Determine the (X, Y) coordinate at the center of the cell enclosing the given text.  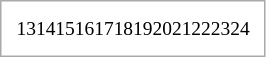
23 (220, 28)
19 (142, 28)
18 (124, 28)
20 (162, 28)
21 (182, 28)
15 (64, 28)
16 (84, 28)
24 (240, 28)
13 (26, 28)
14 (46, 28)
22 (200, 28)
17 (104, 28)
